From the cell containing the given text, extract its center point as [X, Y] coordinate. 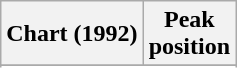
Chart (1992) [72, 34]
Peakposition [189, 34]
